Detect which cell encompasses the target text, then output its (X, Y) center coordinate. 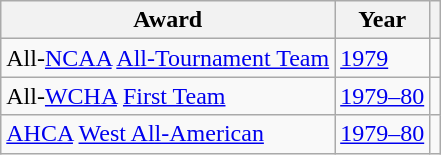
1979 (382, 58)
Year (382, 20)
AHCA West All-American (168, 134)
Award (168, 20)
All-NCAA All-Tournament Team (168, 58)
All-WCHA First Team (168, 96)
